Identify which cell holds the provided text, then report its (X, Y) central coordinate. 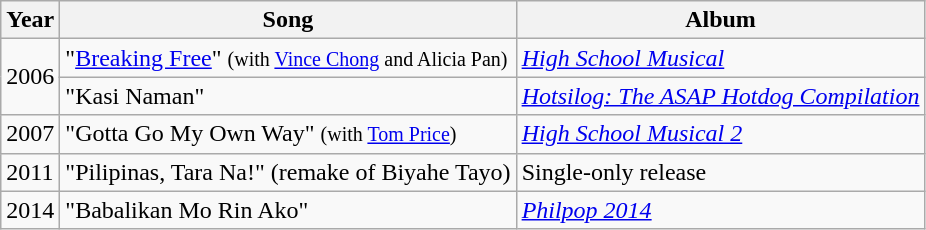
Song (288, 20)
"Babalikan Mo Rin Ako" (288, 210)
Philpop 2014 (720, 210)
"Kasi Naman" (288, 96)
2011 (30, 172)
"Breaking Free" (with Vince Chong and Alicia Pan) (288, 58)
Album (720, 20)
2007 (30, 134)
Single-only release (720, 172)
"Pilipinas, Tara Na!" (remake of Biyahe Tayo) (288, 172)
High School Musical (720, 58)
Year (30, 20)
2014 (30, 210)
"Gotta Go My Own Way" (with Tom Price) (288, 134)
Hotsilog: The ASAP Hotdog Compilation (720, 96)
High School Musical 2 (720, 134)
2006 (30, 77)
